Detect which cell encompasses the target text, then output its [x, y] center coordinate. 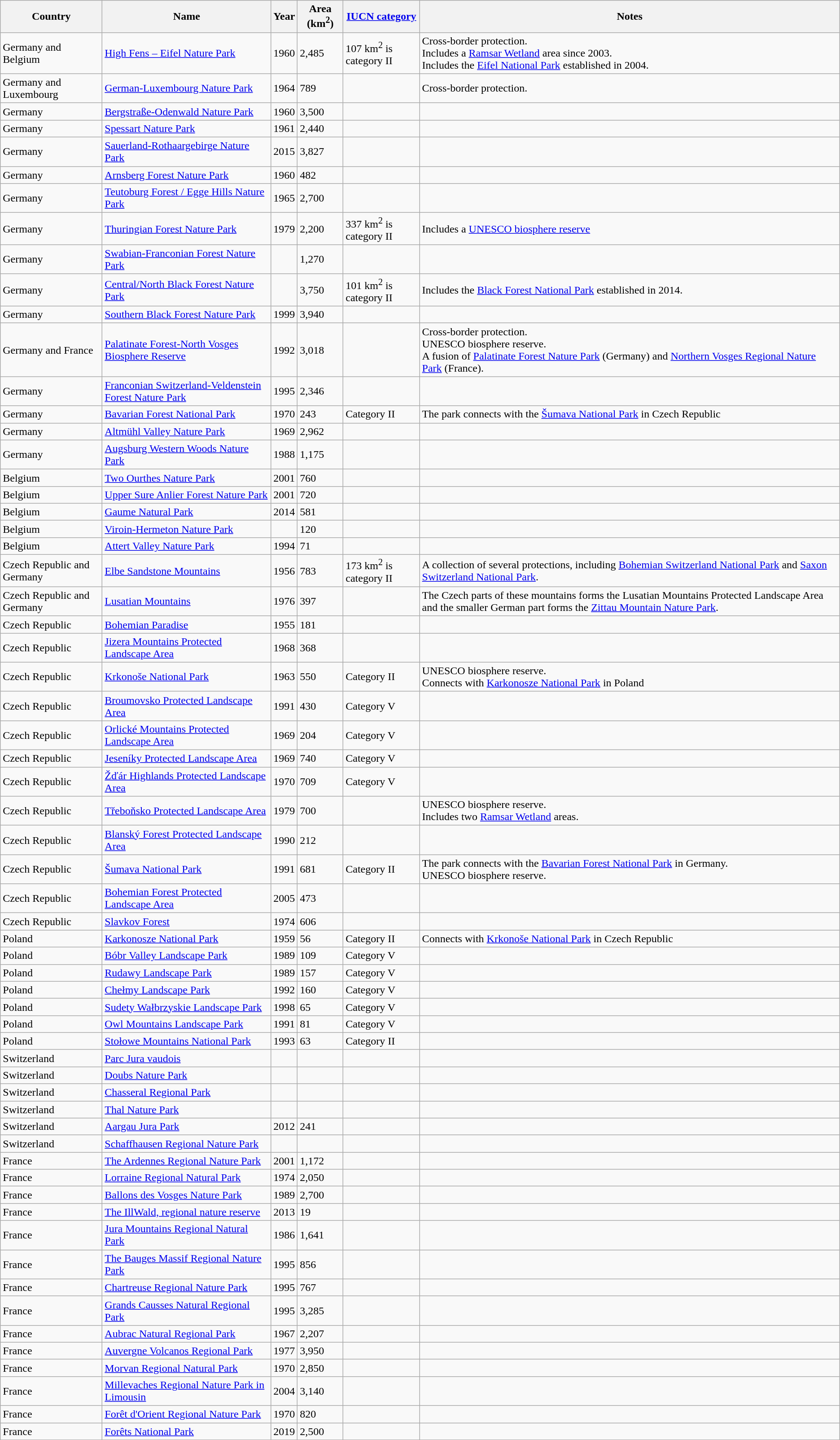
Cross-border protection.Includes a Ramsar Wetland area since 2003.Includes the Eifel National Park established in 2004. [630, 53]
3,018 [320, 350]
1,172 [320, 1161]
Chartreuse Regional Nature Park [187, 1287]
Viroin-Hermeton Nature Park [187, 529]
2,485 [320, 53]
157 [320, 973]
243 [320, 414]
Doubs Nature Park [187, 1075]
81 [320, 1024]
2012 [284, 1127]
Chełmy Landscape Park [187, 990]
Teutoburg Forest / Egge Hills Nature Park [187, 198]
856 [320, 1264]
Lorraine Regional Natural Park [187, 1178]
Schaffhausen Regional Nature Park [187, 1144]
Cross-border protection. [630, 88]
473 [320, 899]
1990 [284, 840]
3,750 [320, 290]
3,950 [320, 1351]
1988 [284, 454]
Area (km2) [320, 17]
Krkonoše National Park [187, 677]
Includes the Black Forest National Park established in 2014. [630, 290]
2014 [284, 512]
2015 [284, 152]
820 [320, 1414]
The Bauges Massif Regional Nature Park [187, 1264]
Šumava National Park [187, 869]
Includes a UNESCO biosphere reserve [630, 229]
Southern Black Forest Nature Park [187, 315]
Name [187, 17]
109 [320, 956]
2,440 [320, 128]
160 [320, 990]
Ballons des Vosges Nature Park [187, 1195]
UNESCO biosphere reserve.Includes two Ramsar Wetland areas. [630, 811]
Germany and Luxembourg [51, 88]
550 [320, 677]
Notes [630, 17]
1993 [284, 1041]
789 [320, 88]
The IllWald, regional nature reserve [187, 1212]
2013 [284, 1212]
71 [320, 546]
2,962 [320, 431]
Forêts National Park [187, 1431]
Two Ourthes Nature Park [187, 478]
Upper Sure Anlier Forest Nature Park [187, 495]
2019 [284, 1431]
1964 [284, 88]
3,285 [320, 1311]
337 km2 is category II [381, 229]
Sauerland-Rothaargebirge Nature Park [187, 152]
German-Luxembourg Nature Park [187, 88]
63 [320, 1041]
740 [320, 759]
3,500 [320, 111]
482 [320, 175]
Central/North Black Forest Nature Park [187, 290]
Jizera Mountains Protected Landscape Area [187, 647]
204 [320, 735]
Chasseral Regional Park [187, 1093]
681 [320, 869]
Sudety Wałbrzyskie Landscape Park [187, 1007]
1998 [284, 1007]
Aargau Jura Park [187, 1127]
Jura Mountains Regional Natural Park [187, 1235]
107 km2 is category II [381, 53]
606 [320, 922]
1956 [284, 571]
Slavkov Forest [187, 922]
Palatinate Forest-North Vosges Biosphere Reserve [187, 350]
581 [320, 512]
Třeboňsko Protected Landscape Area [187, 811]
Spessart Nature Park [187, 128]
Gaume Natural Park [187, 512]
2,500 [320, 1431]
2,850 [320, 1368]
Germany and Belgium [51, 53]
1959 [284, 939]
Owl Mountains Landscape Park [187, 1024]
760 [320, 478]
Germany and France [51, 350]
Bohemian Forest Protected Landscape Area [187, 899]
65 [320, 1007]
1967 [284, 1334]
2,346 [320, 391]
181 [320, 624]
Country [51, 17]
Franconian Switzerland-Veldenstein Forest Nature Park [187, 391]
Jeseníky Protected Landscape Area [187, 759]
Thal Nature Park [187, 1110]
A collection of several protections, including Bohemian Switzerland National Park and Saxon Switzerland National Park. [630, 571]
1,270 [320, 259]
Grands Causses Natural Regional Park [187, 1311]
Elbe Sandstone Mountains [187, 571]
1,641 [320, 1235]
1,175 [320, 454]
Stołowe Mountains National Park [187, 1041]
Connects with Krkonoše National Park in Czech Republic [630, 939]
Thuringian Forest Nature Park [187, 229]
Millevaches Regional Nature Park in Limousin [187, 1391]
241 [320, 1127]
1986 [284, 1235]
Rudawy Landscape Park [187, 973]
173 km2 is category II [381, 571]
Attert Valley Nature Park [187, 546]
The park connects with the Šumava National Park in Czech Republic [630, 414]
Blanský Forest Protected Landscape Area [187, 840]
Bavarian Forest National Park [187, 414]
The Ardennes Regional Nature Park [187, 1161]
1994 [284, 546]
720 [320, 495]
Auvergne Volcanos Regional Park [187, 1351]
2,207 [320, 1334]
101 km2 is category II [381, 290]
Parc Jura vaudois [187, 1058]
Altmühl Valley Nature Park [187, 431]
Morvan Regional Natural Park [187, 1368]
1977 [284, 1351]
212 [320, 840]
783 [320, 571]
709 [320, 782]
High Fens – Eifel Nature Park [187, 53]
Swabian-Franconian Forest Nature Park [187, 259]
700 [320, 811]
Year [284, 17]
Arnsberg Forest Nature Park [187, 175]
1976 [284, 601]
3,940 [320, 315]
Karkonosze National Park [187, 939]
2,200 [320, 229]
UNESCO biosphere reserve.Connects with Karkonosze National Park in Poland [630, 677]
Bergstraße-Odenwald Nature Park [187, 111]
Žďár Highlands Protected Landscape Area [187, 782]
1968 [284, 647]
Aubrac Natural Regional Park [187, 1334]
3,140 [320, 1391]
19 [320, 1212]
1955 [284, 624]
2,050 [320, 1178]
IUCN category [381, 17]
2004 [284, 1391]
1965 [284, 198]
Forêt d'Orient Regional Nature Park [187, 1414]
1963 [284, 677]
2005 [284, 899]
120 [320, 529]
Lusatian Mountains [187, 601]
430 [320, 706]
Bóbr Valley Landscape Park [187, 956]
368 [320, 647]
767 [320, 1287]
Bohemian Paradise [187, 624]
3,827 [320, 152]
56 [320, 939]
Augsburg Western Woods Nature Park [187, 454]
1961 [284, 128]
Broumovsko Protected Landscape Area [187, 706]
Orlické Mountains Protected Landscape Area [187, 735]
The park connects with the Bavarian Forest National Park in Germany.UNESCO biosphere reserve. [630, 869]
397 [320, 601]
1999 [284, 315]
